Detect which cell encompasses the target text, then output its [x, y] center coordinate. 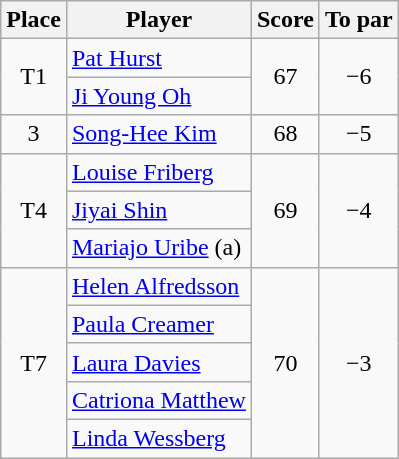
Linda Wessberg [158, 438]
Score [285, 20]
Paula Creamer [158, 324]
−3 [358, 362]
−5 [358, 134]
Jiyai Shin [158, 210]
Ji Young Oh [158, 96]
Song-Hee Kim [158, 134]
T4 [34, 210]
−4 [358, 210]
Catriona Matthew [158, 400]
67 [285, 77]
3 [34, 134]
To par [358, 20]
68 [285, 134]
−6 [358, 77]
T1 [34, 77]
69 [285, 210]
Helen Alfredsson [158, 286]
Laura Davies [158, 362]
Place [34, 20]
Louise Friberg [158, 172]
T7 [34, 362]
Pat Hurst [158, 58]
Mariajo Uribe (a) [158, 248]
70 [285, 362]
Player [158, 20]
